Identify which cell holds the provided text, then report its [X, Y] central coordinate. 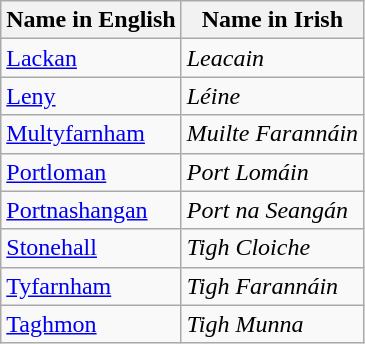
Leny [91, 96]
Lackan [91, 58]
Port na Seangán [272, 210]
Stonehall [91, 248]
Tigh Munna [272, 324]
Name in Irish [272, 20]
Name in English [91, 20]
Portloman [91, 172]
Multyfarnham [91, 134]
Tyfarnham [91, 286]
Port Lomáin [272, 172]
Leacain [272, 58]
Portnashangan [91, 210]
Taghmon [91, 324]
Tigh Farannáin [272, 286]
Léine [272, 96]
Muilte Farannáin [272, 134]
Tigh Cloiche [272, 248]
